Return the [x, y] coordinate for the center point of the cell that contains the specified text.  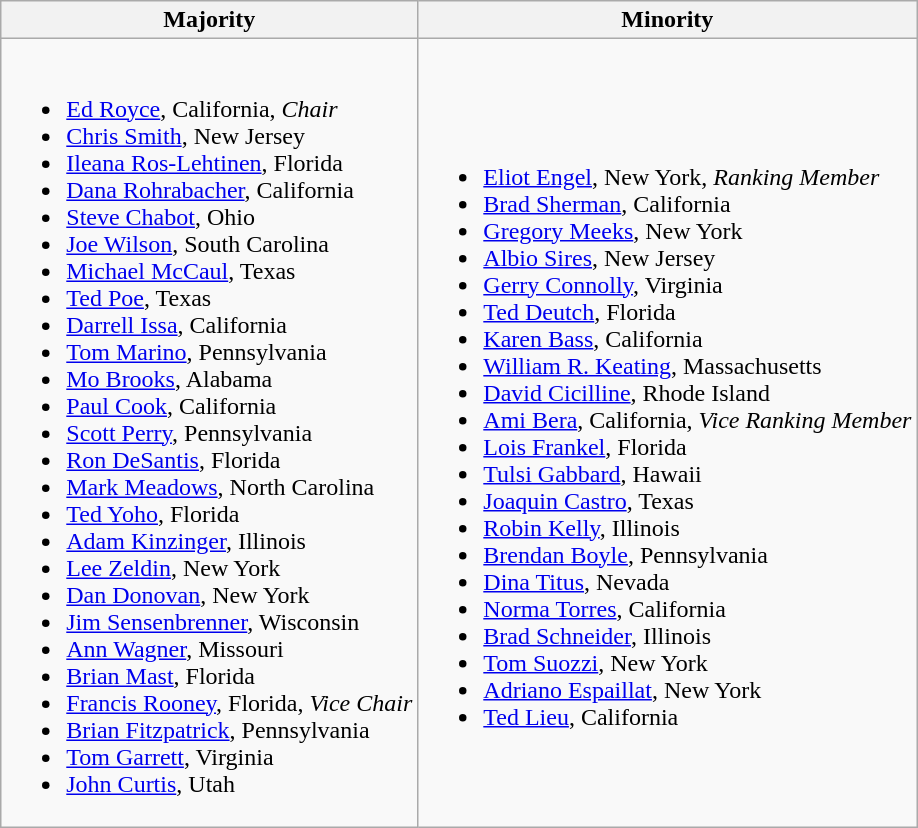
Majority [210, 20]
Minority [668, 20]
